Identify which cell holds the provided text, then report its [X, Y] central coordinate. 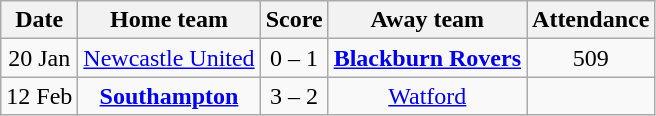
Watford [427, 96]
12 Feb [40, 96]
Away team [427, 20]
Score [294, 20]
Attendance [591, 20]
Home team [169, 20]
3 – 2 [294, 96]
Date [40, 20]
509 [591, 58]
Blackburn Rovers [427, 58]
0 – 1 [294, 58]
Southampton [169, 96]
Newcastle United [169, 58]
20 Jan [40, 58]
